From the cell containing the given text, extract its center point as [X, Y] coordinate. 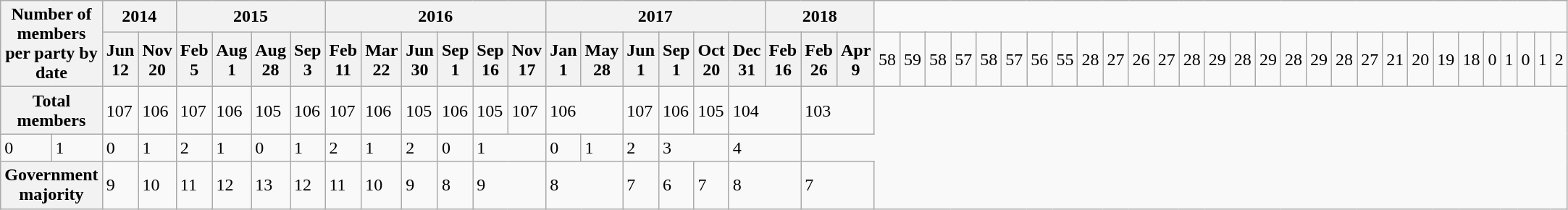
Sep 16 [490, 59]
18 [1472, 59]
2014 [139, 17]
Feb 11 [343, 59]
4 [765, 148]
May 28 [602, 59]
Mar 22 [382, 59]
Total members [51, 110]
56 [1040, 59]
2015 [251, 17]
Jun 12 [120, 59]
Jun 30 [420, 59]
6 [676, 185]
26 [1141, 59]
Number of membersper party by date [51, 43]
103 [838, 110]
2016 [436, 17]
Feb 16 [783, 59]
Apr 9 [855, 59]
2018 [820, 17]
Sep 3 [307, 59]
2017 [655, 17]
55 [1065, 59]
19 [1446, 59]
Oct 20 [711, 59]
Feb 26 [819, 59]
Jun 1 [641, 59]
21 [1395, 59]
Nov 20 [157, 59]
Jan 1 [563, 59]
13 [271, 185]
104 [765, 110]
Government majority [51, 185]
59 [913, 59]
Aug 1 [232, 59]
Aug 28 [271, 59]
3 [694, 148]
20 [1421, 59]
Dec 31 [747, 59]
Nov 17 [527, 59]
Feb 5 [194, 59]
